Output the (X, Y) coordinate of the center of the cell containing the given text.  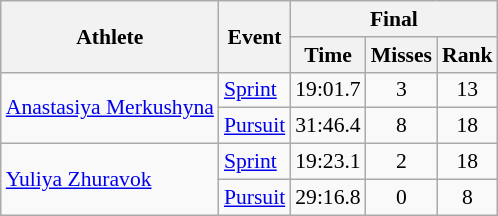
Yuliya Zhuravok (110, 180)
2 (402, 162)
31:46.4 (328, 126)
Athlete (110, 36)
Misses (402, 55)
19:23.1 (328, 162)
0 (402, 197)
Event (254, 36)
Anastasiya Merkushyna (110, 108)
3 (402, 90)
Rank (468, 55)
19:01.7 (328, 90)
Time (328, 55)
13 (468, 90)
29:16.8 (328, 197)
Final (394, 19)
